Scan for the cell matching the given text and deliver its [X, Y] coordinate at center. 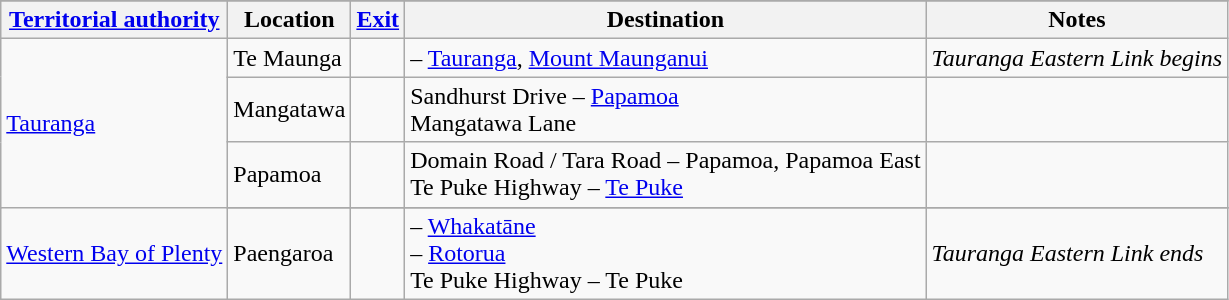
Te Maunga [290, 58]
Tauranga Eastern Link ends [1077, 253]
Destination [666, 20]
Exit [378, 20]
Sandhurst Drive – PapamoaMangatawa Lane [666, 110]
Tauranga [114, 123]
Location [290, 20]
Domain Road / Tara Road – Papamoa, Papamoa EastTe Puke Highway – Te Puke [666, 174]
Notes [1077, 20]
Tauranga Eastern Link begins [1077, 58]
Papamoa [290, 174]
– Tauranga, Mount Maunganui [666, 58]
Western Bay of Plenty [114, 253]
Mangatawa [290, 110]
Territorial authority [114, 20]
Paengaroa [290, 253]
– Whakatāne – RotoruaTe Puke Highway – Te Puke [666, 253]
